Identify which cell holds the provided text, then report its [x, y] central coordinate. 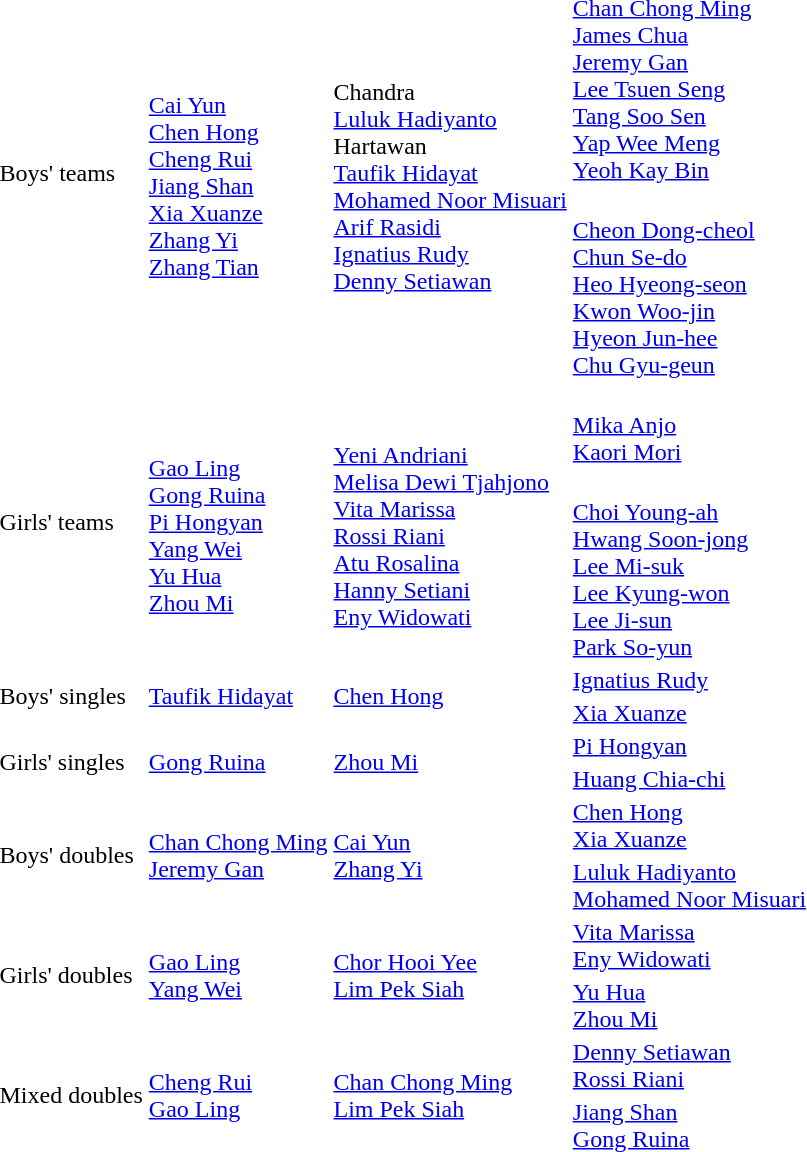
Choi Young-ahHwang Soon-jongLee Mi-sukLee Kyung-wonLee Ji-sunPark So-yun [689, 566]
Ignatius Rudy [689, 680]
Gao Ling Yang Wei [238, 976]
Xia Xuanze [689, 713]
Gao LingGong RuinaPi HongyanYang WeiYu HuaZhou Mi [238, 522]
Yeni AndrianiMelisa Dewi TjahjonoVita MarissaRossi RianiAtu RosalinaHanny SetianiEny Widowati [450, 522]
Chen Hong [450, 696]
Zhou Mi [450, 762]
Cai Yun Zhang Yi [450, 856]
Chen Hong Xia Xuanze [689, 826]
Cheon Dong-cheolChun Se-doHeo Hyeong-seonKwon Woo-jinHyeon Jun-heeChu Gyu-geun [689, 284]
Luluk Hadiyanto Mohamed Noor Misuari [689, 886]
Denny Setiawan Rossi Riani [689, 1066]
Vita Marissa Eny Widowati [689, 946]
Yu Hua Zhou Mi [689, 1006]
Huang Chia-chi [689, 779]
Gong Ruina [238, 762]
Chor Hooi Yee Lim Pek Siah [450, 976]
Chan Chong Ming Jeremy Gan [238, 856]
Taufik Hidayat [238, 696]
Pi Hongyan [689, 746]
Mika AnjoKaori Mori [689, 425]
